Detect which cell encompasses the target text, then output its [X, Y] center coordinate. 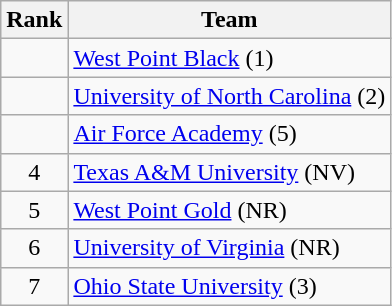
Texas A&M University (NV) [230, 172]
University of Virginia (NR) [230, 248]
West Point Gold (NR) [230, 210]
7 [34, 286]
6 [34, 248]
University of North Carolina (2) [230, 96]
Air Force Academy (5) [230, 134]
West Point Black (1) [230, 58]
Team [230, 20]
4 [34, 172]
Rank [34, 20]
Ohio State University (3) [230, 286]
5 [34, 210]
